Output the (x, y) coordinate of the center of the cell containing the given text.  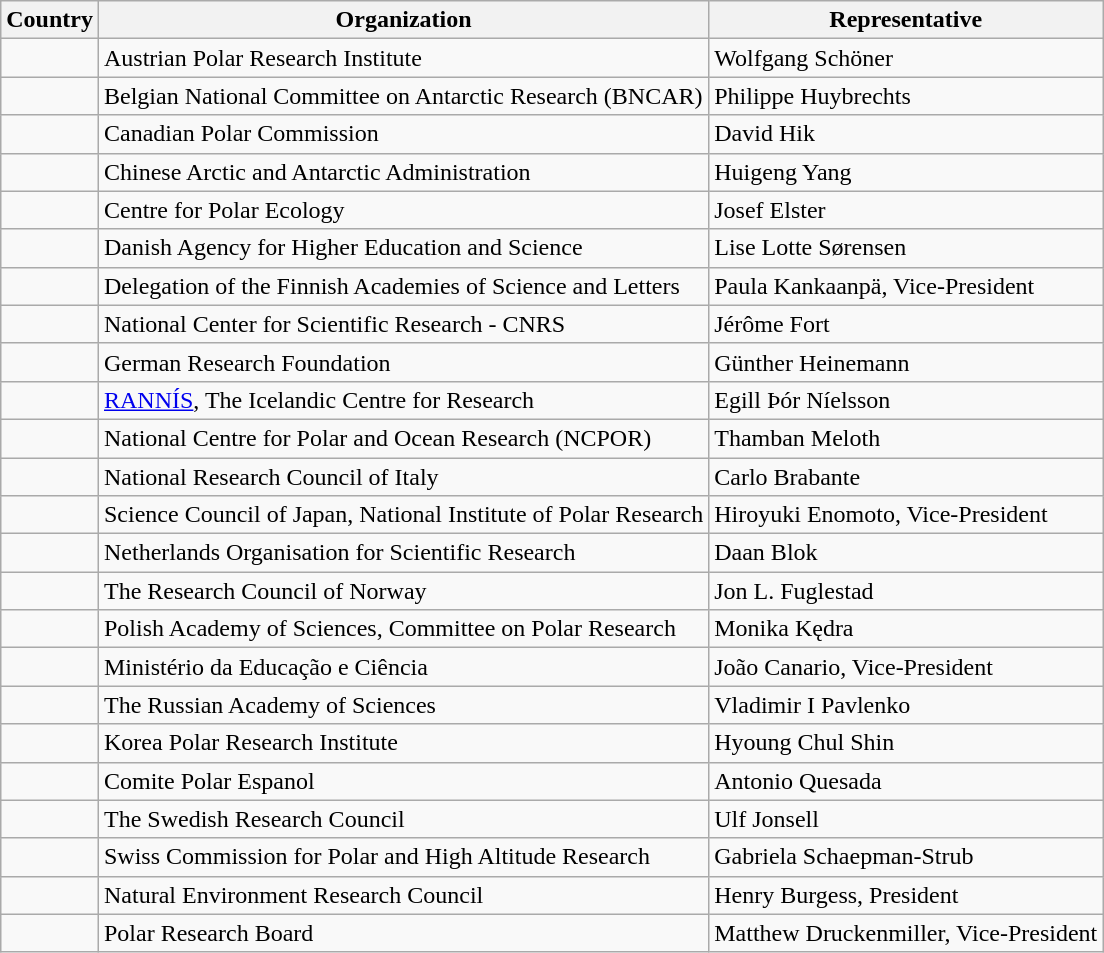
The Swedish Research Council (403, 819)
Country (50, 20)
Thamban Meloth (906, 438)
National Research Council of Italy (403, 477)
Monika Kędra (906, 629)
German Research Foundation (403, 362)
Ministério da Educação e Ciência (403, 667)
Matthew Druckenmiller, Vice-President (906, 933)
Netherlands Organisation for Scientific Research (403, 553)
Josef Elster (906, 210)
Hiroyuki Enomoto, Vice-President (906, 515)
Organization (403, 20)
Jérôme Fort (906, 324)
Wolfgang Schöner (906, 58)
Comite Polar Espanol (403, 781)
National Center for Scientific Research - CNRS (403, 324)
National Centre for Polar and Ocean Research (NCPOR) (403, 438)
Daan Blok (906, 553)
Natural Environment Research Council (403, 895)
Delegation of the Finnish Academies of Science and Letters (403, 286)
Jon L. Fuglestad (906, 591)
Belgian National Committee on Antarctic Research (BNCAR) (403, 96)
Gabriela Schaepman-Strub (906, 857)
Hyoung Chul Shin (906, 743)
Centre for Polar Ecology (403, 210)
Vladimir I Pavlenko (906, 705)
Ulf Jonsell (906, 819)
Danish Agency for Higher Education and Science (403, 248)
Egill Þór Níelsson (906, 400)
Canadian Polar Commission (403, 134)
Carlo Brabante (906, 477)
Huigeng Yang (906, 172)
Swiss Commission for Polar and High Altitude Research (403, 857)
Günther Heinemann (906, 362)
The Russian Academy of Sciences (403, 705)
David Hik (906, 134)
Polar Research Board (403, 933)
Lise Lotte Sørensen (906, 248)
Chinese Arctic and Antarctic Administration (403, 172)
Philippe Huybrechts (906, 96)
Representative (906, 20)
Henry Burgess, President (906, 895)
Polish Academy of Sciences, Committee on Polar Research (403, 629)
Science Council of Japan, National Institute of Polar Research (403, 515)
The Research Council of Norway (403, 591)
João Canario, Vice-President (906, 667)
Korea Polar Research Institute (403, 743)
RANNÍS, The Icelandic Centre for Research (403, 400)
Austrian Polar Research Institute (403, 58)
Antonio Quesada (906, 781)
Paula Kankaanpä, Vice-President (906, 286)
